Return (X, Y) of the center of cell containing provided text 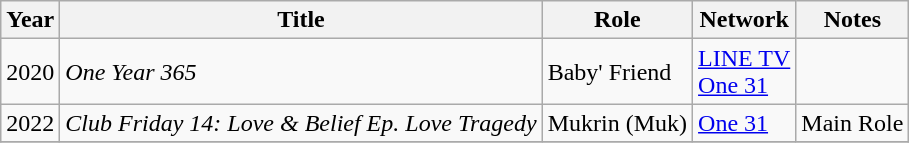
One Year 365 (301, 72)
Main Role (852, 123)
Club Friday 14: Love & Belief Ep. Love Tragedy (301, 123)
2022 (30, 123)
Notes (852, 20)
Network (744, 20)
Title (301, 20)
2020 (30, 72)
Mukrin (Muk) (617, 123)
Baby' Friend (617, 72)
LINE TV One 31 (744, 72)
One 31 (744, 123)
Year (30, 20)
Role (617, 20)
